Provide the [X, Y] coordinate of the cell's center where the given text is located.  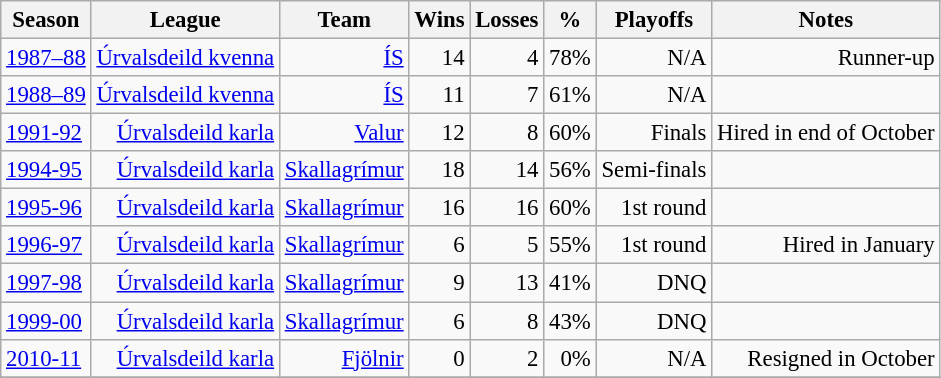
0 [440, 358]
Notes [826, 20]
1988–89 [46, 95]
2 [507, 358]
13 [507, 283]
Losses [507, 20]
0% [570, 358]
1997-98 [46, 283]
18 [440, 170]
9 [440, 283]
Playoffs [654, 20]
Team [344, 20]
1994-95 [46, 170]
56% [570, 170]
2010-11 [46, 358]
Resigned in October [826, 358]
League [185, 20]
% [570, 20]
7 [507, 95]
61% [570, 95]
41% [570, 283]
Runner-up [826, 58]
Finals [654, 133]
1991-92 [46, 133]
5 [507, 245]
Hired in end of October [826, 133]
11 [440, 95]
12 [440, 133]
Valur [344, 133]
Semi-finals [654, 170]
43% [570, 321]
Hired in January [826, 245]
Season [46, 20]
1996-97 [46, 245]
1995-96 [46, 208]
Wins [440, 20]
1999-00 [46, 321]
55% [570, 245]
78% [570, 58]
Fjölnir [344, 358]
1987–88 [46, 58]
4 [507, 58]
